Detect which cell encompasses the target text, then output its [X, Y] center coordinate. 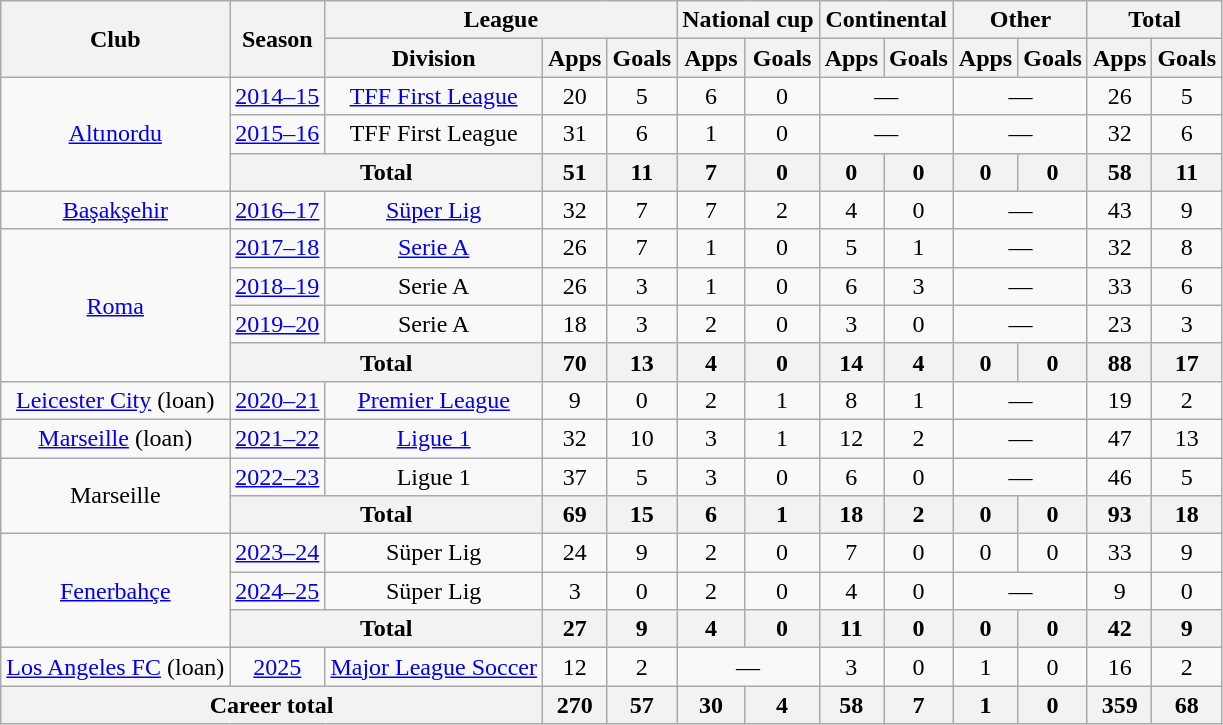
Los Angeles FC (loan) [116, 667]
47 [1119, 438]
Fenerbahçe [116, 591]
2015–16 [278, 134]
Leicester City (loan) [116, 400]
20 [575, 96]
57 [642, 705]
2019–20 [278, 324]
League [501, 20]
Altınordu [116, 134]
23 [1119, 324]
24 [575, 553]
88 [1119, 362]
Marseille (loan) [116, 438]
51 [575, 172]
16 [1119, 667]
46 [1119, 477]
National cup [748, 20]
69 [575, 515]
2023–24 [278, 553]
Marseille [116, 496]
Başakşehir [116, 210]
14 [851, 362]
70 [575, 362]
37 [575, 477]
2025 [278, 667]
68 [1187, 705]
Career total [272, 705]
31 [575, 134]
Roma [116, 305]
93 [1119, 515]
2017–18 [278, 248]
42 [1119, 629]
2018–19 [278, 286]
Division [434, 58]
2021–22 [278, 438]
17 [1187, 362]
Club [116, 39]
Premier League [434, 400]
2022–23 [278, 477]
30 [711, 705]
Season [278, 39]
Continental [886, 20]
2024–25 [278, 591]
43 [1119, 210]
270 [575, 705]
2016–17 [278, 210]
Other [1020, 20]
2020–21 [278, 400]
19 [1119, 400]
10 [642, 438]
Major League Soccer [434, 667]
2014–15 [278, 96]
15 [642, 515]
27 [575, 629]
359 [1119, 705]
